Return the [x, y] coordinate for the center point of the cell that contains the specified text.  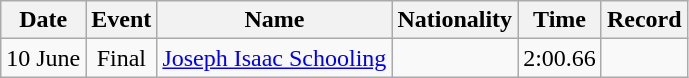
Final [122, 58]
Nationality [455, 20]
Record [644, 20]
Name [274, 20]
Event [122, 20]
Joseph Isaac Schooling [274, 58]
10 June [44, 58]
Time [560, 20]
2:00.66 [560, 58]
Date [44, 20]
